Detect which cell encompasses the target text, then output its (X, Y) center coordinate. 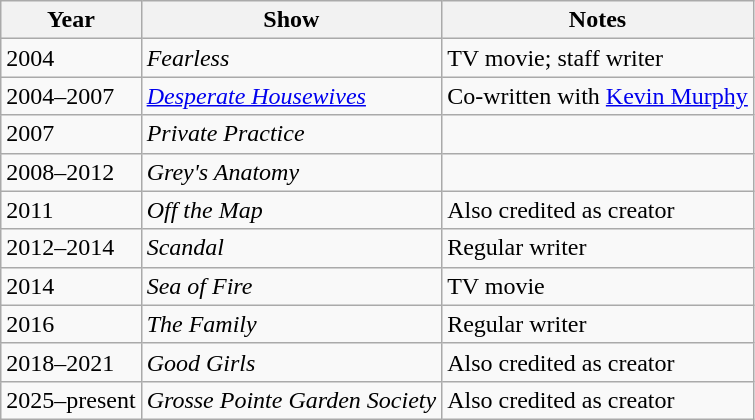
Notes (598, 20)
2004 (71, 58)
Grey's Anatomy (292, 172)
TV movie; staff writer (598, 58)
Co-written with Kevin Murphy (598, 96)
2004–2007 (71, 96)
Sea of Fire (292, 286)
Off the Map (292, 210)
Year (71, 20)
Grosse Pointe Garden Society (292, 400)
Desperate Housewives (292, 96)
TV movie (598, 286)
2012–2014 (71, 248)
2016 (71, 324)
2018–2021 (71, 362)
The Family (292, 324)
Fearless (292, 58)
Private Practice (292, 134)
2008–2012 (71, 172)
Good Girls (292, 362)
Scandal (292, 248)
2007 (71, 134)
2011 (71, 210)
2025–present (71, 400)
2014 (71, 286)
Show (292, 20)
